Pinpoint the cell where the given text exists, returning its [X, Y] midpoint coordinate. 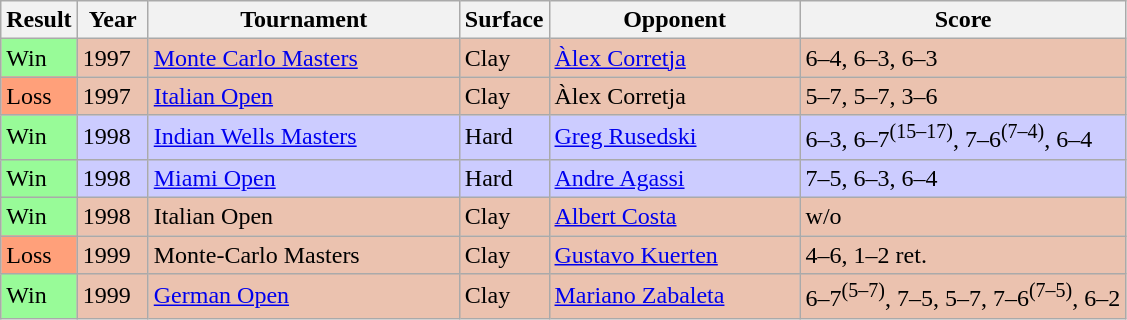
Monte Carlo Masters [304, 58]
6–3, 6–7(15–17), 7–6(7–4), 6–4 [963, 138]
Mariano Zabaleta [674, 296]
6–4, 6–3, 6–3 [963, 58]
Greg Rusedski [674, 138]
Monte-Carlo Masters [304, 255]
Surface [504, 20]
Andre Agassi [674, 178]
4–6, 1–2 ret. [963, 255]
6–7(5–7), 7–5, 5–7, 7–6(7–5), 6–2 [963, 296]
Tournament [304, 20]
German Open [304, 296]
Year [112, 20]
w/o [963, 217]
7–5, 6–3, 6–4 [963, 178]
Indian Wells Masters [304, 138]
Gustavo Kuerten [674, 255]
Result [39, 20]
Albert Costa [674, 217]
5–7, 5–7, 3–6 [963, 96]
Opponent [674, 20]
Miami Open [304, 178]
Score [963, 20]
